Search for the cell housing the specified text and yield its [x, y] center coordinate. 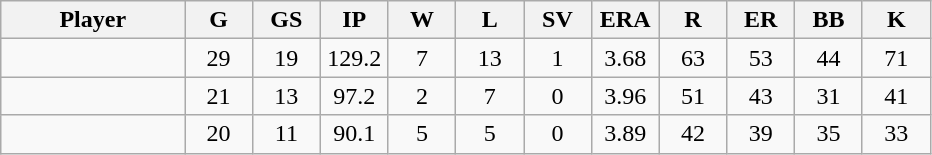
W [422, 20]
R [693, 20]
31 [829, 96]
35 [829, 134]
11 [286, 134]
51 [693, 96]
3.68 [625, 58]
1 [558, 58]
ER [761, 20]
90.1 [354, 134]
IP [354, 20]
29 [219, 58]
G [219, 20]
39 [761, 134]
2 [422, 96]
41 [896, 96]
GS [286, 20]
3.89 [625, 134]
53 [761, 58]
44 [829, 58]
21 [219, 96]
BB [829, 20]
42 [693, 134]
71 [896, 58]
ERA [625, 20]
97.2 [354, 96]
43 [761, 96]
Player [93, 20]
K [896, 20]
129.2 [354, 58]
33 [896, 134]
19 [286, 58]
SV [558, 20]
L [490, 20]
3.96 [625, 96]
63 [693, 58]
20 [219, 134]
